Search for the cell housing the specified text and yield its [x, y] center coordinate. 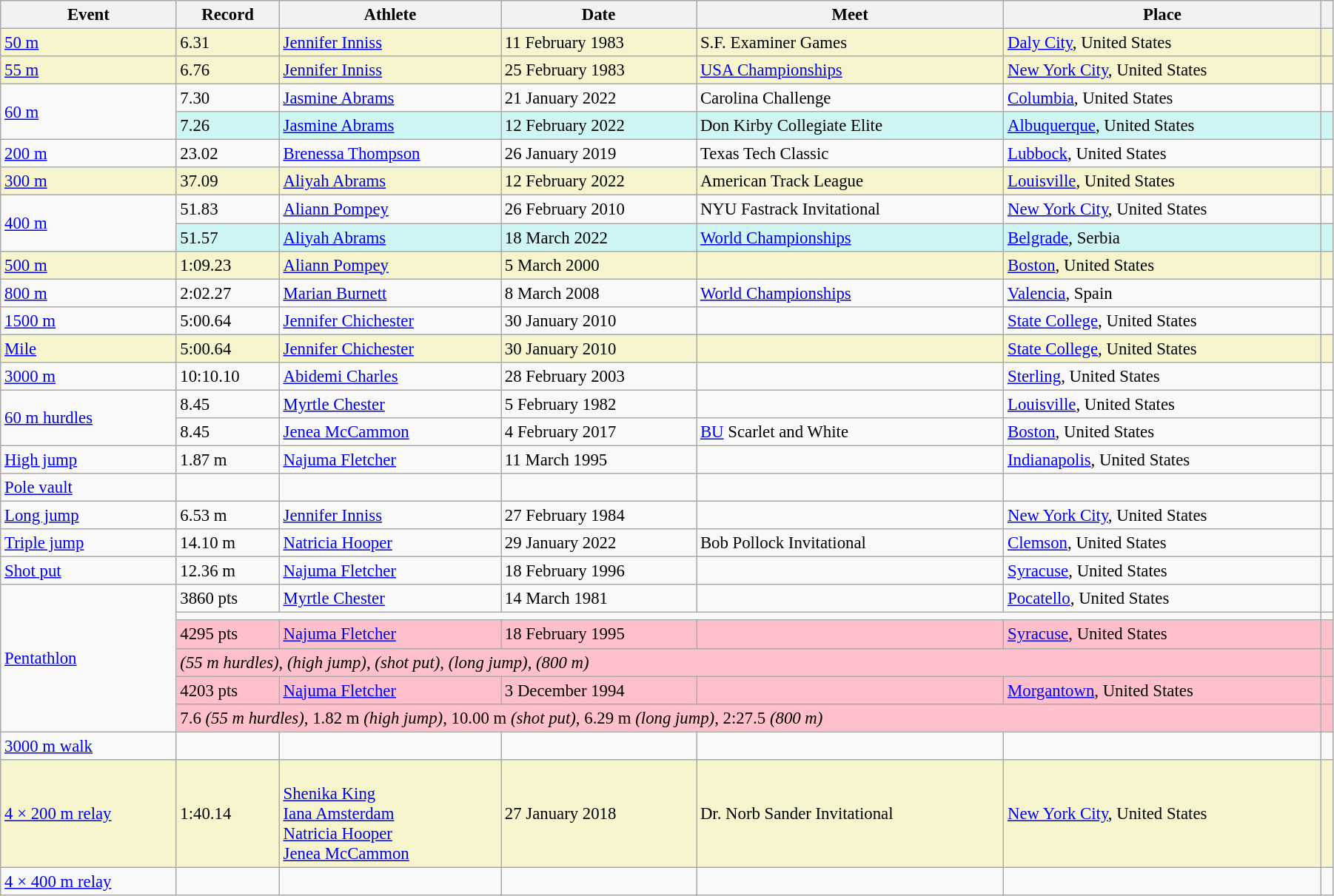
Place [1162, 15]
Mile [89, 348]
Date [599, 15]
Columbia, United States [1162, 98]
4 × 200 m relay [89, 814]
High jump [89, 459]
18 March 2022 [599, 238]
23.02 [228, 154]
Shot put [89, 571]
Texas Tech Classic [850, 154]
400 m [89, 223]
Bob Pollock Invitational [850, 543]
8 March 2008 [599, 293]
American Track League [850, 181]
Brenessa Thompson [389, 154]
51.83 [228, 209]
4 February 2017 [599, 432]
Marian Burnett [389, 293]
Indianapolis, United States [1162, 459]
5 March 2000 [599, 265]
Shenika KingIana AmsterdamNatricia HooperJenea McCammon [389, 814]
3000 m [89, 377]
Pocatello, United States [1162, 599]
1:09.23 [228, 265]
200 m [89, 154]
7.6 (55 m hurdles), 1.82 m (high jump), 10.00 m (shot put), 6.29 m (long jump), 2:27.5 (800 m) [748, 718]
27 January 2018 [599, 814]
21 January 2022 [599, 98]
10:10.10 [228, 377]
3 December 1994 [599, 690]
14 March 1981 [599, 599]
51.57 [228, 238]
4203 pts [228, 690]
Jenea McCammon [389, 432]
7.30 [228, 98]
Event [89, 15]
USA Championships [850, 70]
2:02.27 [228, 293]
7.26 [228, 126]
12.36 m [228, 571]
6.31 [228, 43]
4 × 400 m relay [89, 881]
Valencia, Spain [1162, 293]
25 February 1983 [599, 70]
Long jump [89, 516]
Dr. Norb Sander Invitational [850, 814]
3000 m walk [89, 746]
26 January 2019 [599, 154]
11 February 1983 [599, 43]
Don Kirby Collegiate Elite [850, 126]
4295 pts [228, 635]
Lubbock, United States [1162, 154]
1.87 m [228, 459]
Abidemi Charles [389, 377]
Natricia Hooper [389, 543]
Athlete [389, 15]
Morgantown, United States [1162, 690]
Meet [850, 15]
29 January 2022 [599, 543]
37.09 [228, 181]
Carolina Challenge [850, 98]
6.76 [228, 70]
S.F. Examiner Games [850, 43]
18 February 1995 [599, 635]
300 m [89, 181]
5 February 1982 [599, 404]
Sterling, United States [1162, 377]
Record [228, 15]
50 m [89, 43]
Belgrade, Serbia [1162, 238]
28 February 2003 [599, 377]
18 February 1996 [599, 571]
(55 m hurdles), (high jump), (shot put), (long jump), (800 m) [748, 662]
1:40.14 [228, 814]
11 March 1995 [599, 459]
60 m hurdles [89, 417]
26 February 2010 [599, 209]
500 m [89, 265]
55 m [89, 70]
Daly City, United States [1162, 43]
Albuquerque, United States [1162, 126]
Pentathlon [89, 658]
6.53 m [228, 516]
Triple jump [89, 543]
27 February 1984 [599, 516]
3860 pts [228, 599]
NYU Fastrack Invitational [850, 209]
Clemson, United States [1162, 543]
Pole vault [89, 488]
60 m [89, 112]
BU Scarlet and White [850, 432]
14.10 m [228, 543]
1500 m [89, 320]
800 m [89, 293]
